Detect which cell encompasses the target text, then output its (x, y) center coordinate. 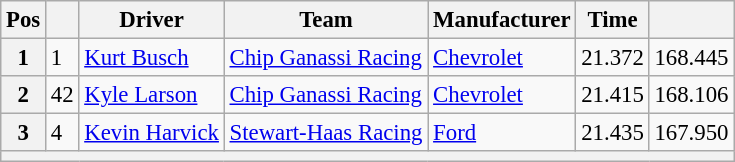
Stewart-Haas Racing (326, 133)
4 (62, 133)
Pos (24, 20)
Driver (152, 20)
Ford (502, 133)
21.435 (612, 133)
21.415 (612, 95)
167.950 (692, 133)
2 (24, 95)
168.106 (692, 95)
21.372 (612, 58)
Team (326, 20)
Kyle Larson (152, 95)
Manufacturer (502, 20)
42 (62, 95)
3 (24, 133)
Kurt Busch (152, 58)
168.445 (692, 58)
Time (612, 20)
Kevin Harvick (152, 133)
